From the cell containing the given text, extract its center point as [X, Y] coordinate. 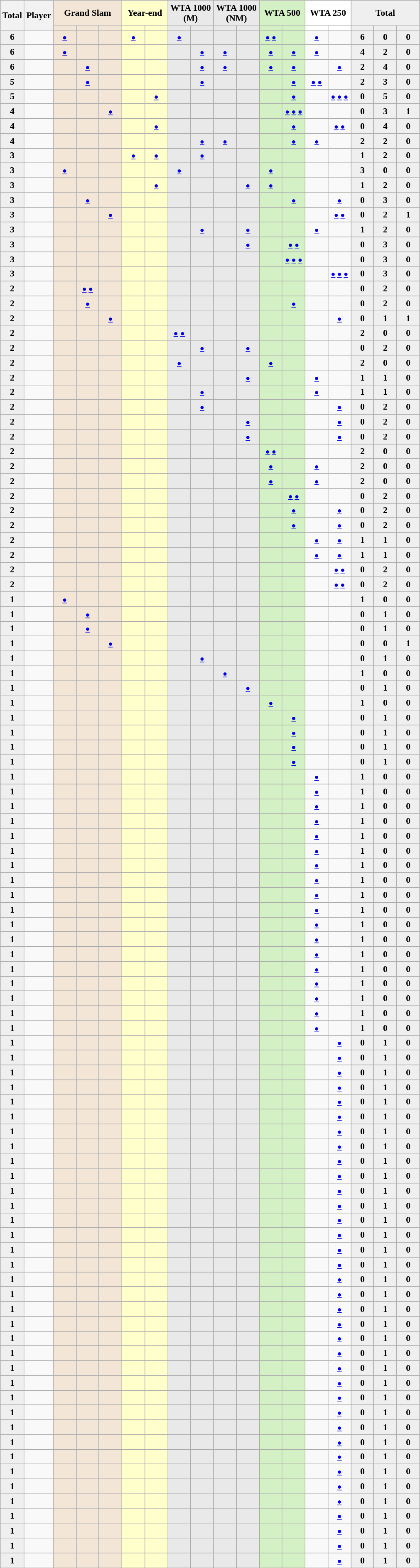
WTA 1000 (M) [191, 13]
Player [39, 15]
WTA 500 [282, 13]
Year-end [145, 13]
WTA 250 [328, 13]
WTA 1000 (NM) [236, 13]
Grand Slam [87, 13]
